Extract the [x, y] coordinate from the center of the cell holding the provided text.  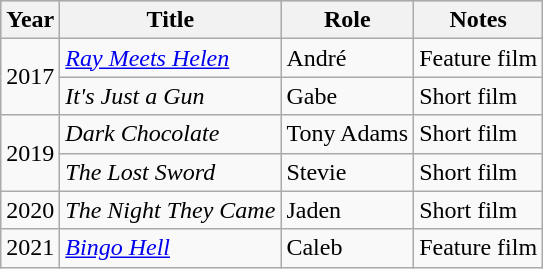
Stevie [348, 172]
Caleb [348, 248]
The Lost Sword [170, 172]
2020 [30, 210]
André [348, 58]
2021 [30, 248]
Ray Meets Helen [170, 58]
The Night They Came [170, 210]
It's Just a Gun [170, 96]
Title [170, 20]
Tony Adams [348, 134]
Year [30, 20]
2019 [30, 153]
Bingo Hell [170, 248]
Notes [478, 20]
Dark Chocolate [170, 134]
2017 [30, 77]
Jaden [348, 210]
Gabe [348, 96]
Role [348, 20]
